From the cell containing the given text, extract its center point as [X, Y] coordinate. 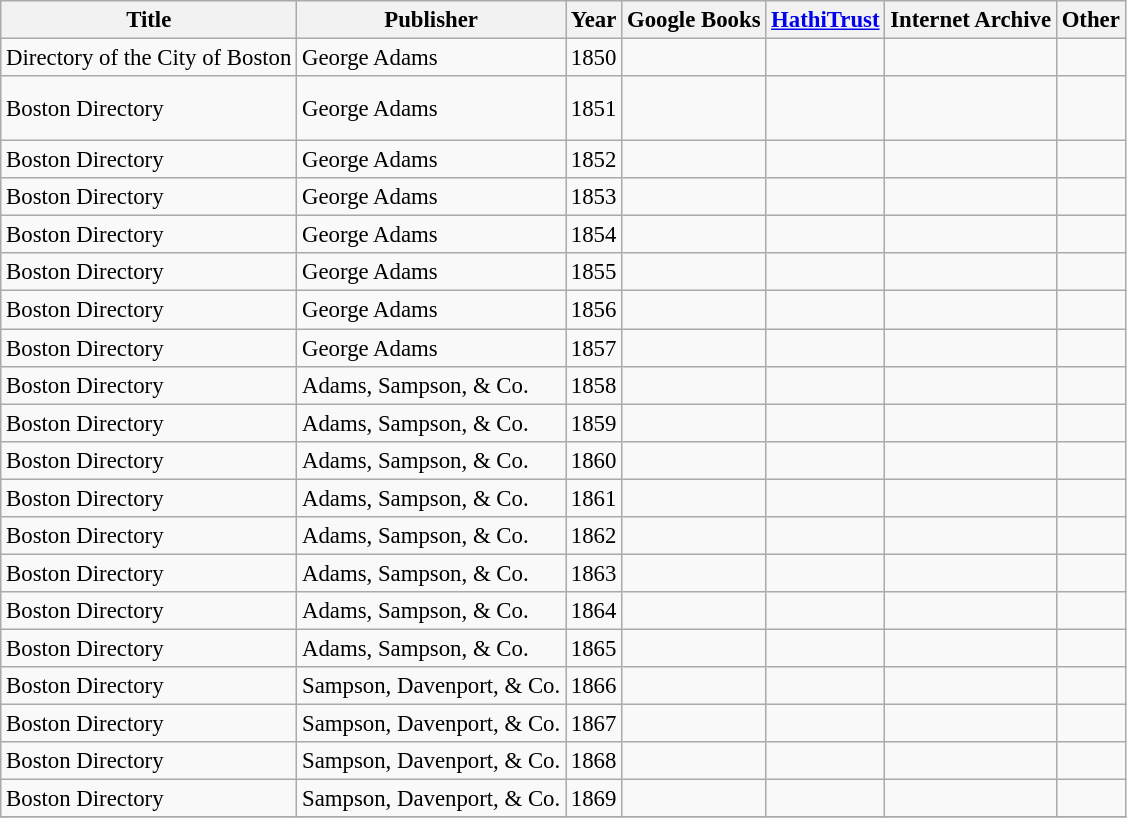
Google Books [694, 20]
1857 [594, 348]
1869 [594, 799]
Other [1090, 20]
HathiTrust [826, 20]
1864 [594, 611]
1856 [594, 310]
1850 [594, 58]
1861 [594, 498]
Directory of the City of Boston [149, 58]
1868 [594, 761]
Title [149, 20]
Publisher [432, 20]
1851 [594, 108]
Year [594, 20]
1867 [594, 724]
1853 [594, 197]
Internet Archive [971, 20]
1865 [594, 648]
1862 [594, 536]
1859 [594, 423]
1855 [594, 273]
1866 [594, 686]
1860 [594, 460]
1858 [594, 385]
1863 [594, 573]
1852 [594, 160]
1854 [594, 235]
